Pinpoint the cell where the given text exists, returning its (X, Y) midpoint coordinate. 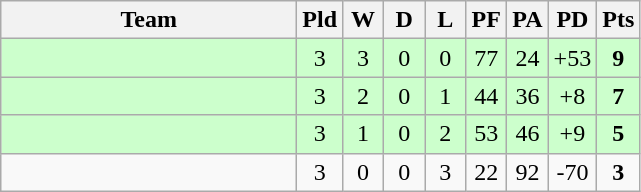
PD (572, 20)
PA (528, 20)
-70 (572, 172)
44 (486, 96)
77 (486, 58)
Team (149, 20)
+53 (572, 58)
92 (528, 172)
W (364, 20)
22 (486, 172)
24 (528, 58)
46 (528, 134)
Pld (320, 20)
D (404, 20)
7 (618, 96)
53 (486, 134)
5 (618, 134)
+8 (572, 96)
+9 (572, 134)
9 (618, 58)
36 (528, 96)
PF (486, 20)
L (446, 20)
Pts (618, 20)
